Identify which cell holds the provided text, then report its [x, y] central coordinate. 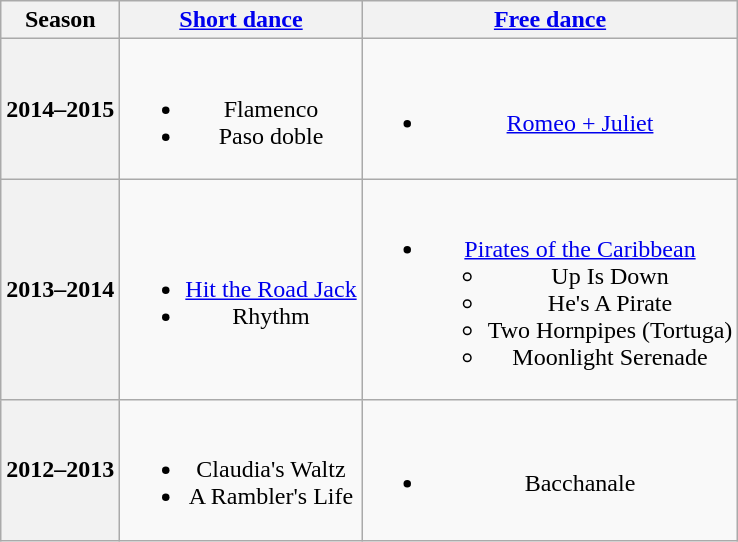
Free dance [550, 20]
2012–2013 [60, 470]
Hit the Road Jack Rhythm [241, 290]
Claudia's Waltz A Rambler's Life [241, 470]
Bacchanale [550, 470]
2014–2015 [60, 109]
2013–2014 [60, 290]
Season [60, 20]
FlamencoPaso doble [241, 109]
Pirates of the CaribbeanUp Is Down He's A Pirate Two Hornpipes (Tortuga) Moonlight Serenade [550, 290]
Romeo + Juliet [550, 109]
Short dance [241, 20]
